For the text-containing cell, return its midpoint in (x, y) coordinate format. 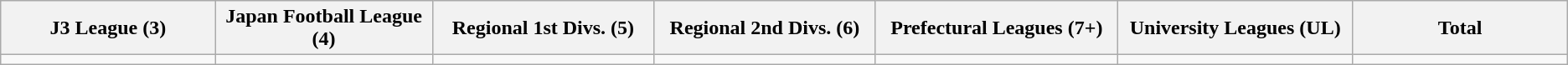
University Leagues (UL) (1235, 28)
Regional 2nd Divs. (6) (765, 28)
J3 League (3) (108, 28)
Japan Football League (4) (323, 28)
Total (1460, 28)
Prefectural Leagues (7+) (997, 28)
Regional 1st Divs. (5) (543, 28)
